Extract the [X, Y] coordinate from the center of the cell holding the provided text.  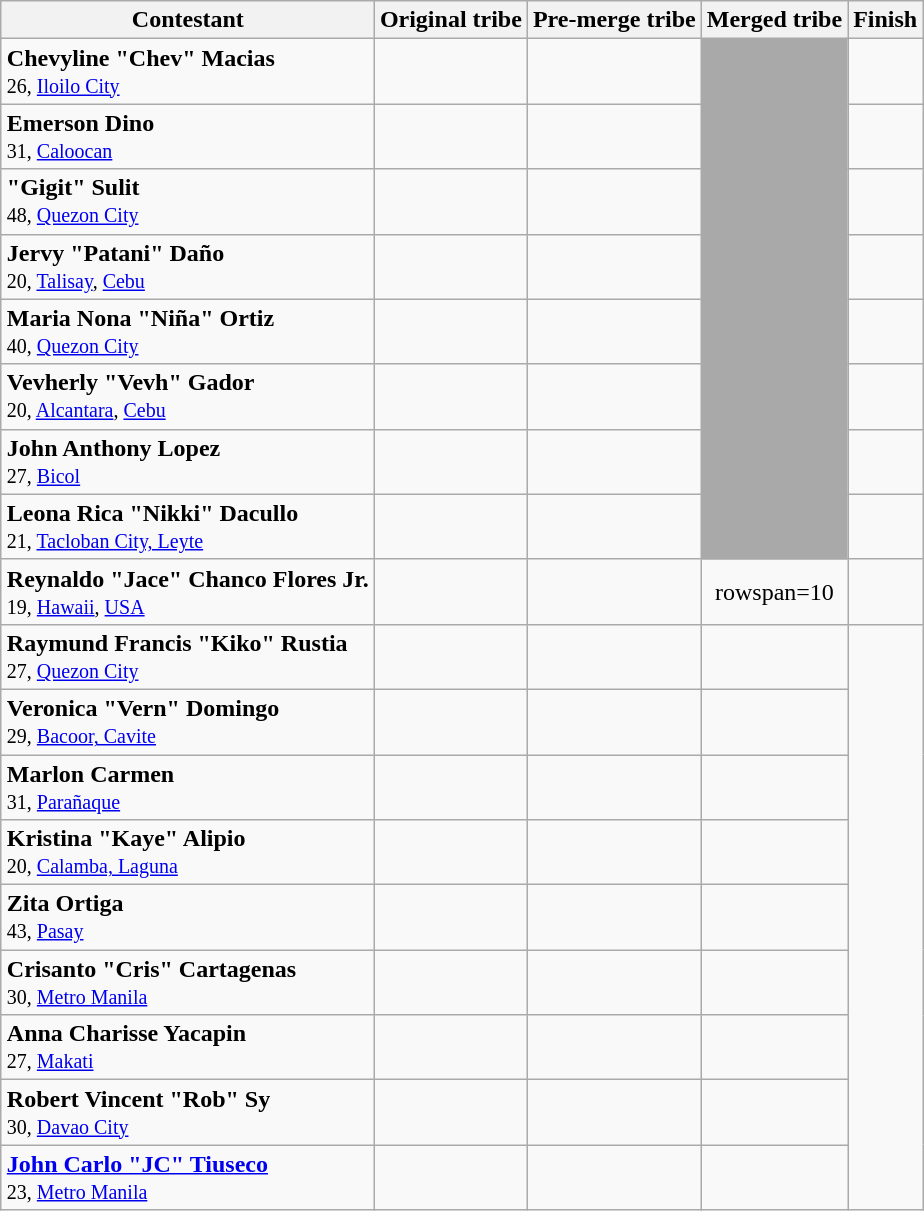
Leona Rica "Nikki" Dacullo 21, Tacloban City, Leyte [188, 526]
Anna Charisse Yacapin 27, Makati [188, 1048]
Pre-merge tribe [614, 20]
Maria Nona "Niña" Ortiz 40, Quezon City [188, 332]
Crisanto "Cris" Cartagenas 30, Metro Manila [188, 982]
Reynaldo "Jace" Chanco Flores Jr. 19, Hawaii, USA [188, 592]
John Carlo "JC" Tiuseco 23, Metro Manila [188, 1178]
Merged tribe [774, 20]
Original tribe [450, 20]
Robert Vincent "Rob" Sy 30, Davao City [188, 1112]
Veronica "Vern" Domingo 29, Bacoor, Cavite [188, 722]
John Anthony Lopez 27, Bicol [188, 462]
rowspan=10 [774, 592]
Finish [886, 20]
Kristina "Kaye" Alipio 20, Calamba, Laguna [188, 852]
Emerson Dino 31, Caloocan [188, 136]
Marlon Carmen 31, Parañaque [188, 786]
Zita Ortiga 43, Pasay [188, 918]
Raymund Francis "Kiko" Rustia 27, Quezon City [188, 656]
Jervy "Patani" Daño 20, Talisay, Cebu [188, 266]
"Gigit" Sulit 48, Quezon City [188, 202]
Chevyline "Chev" Macias 26, Iloilo City [188, 72]
Vevherly "Vevh" Gador 20, Alcantara, Cebu [188, 396]
Contestant [188, 20]
